Locate the cell with the specified text and output its (X, Y) center coordinate. 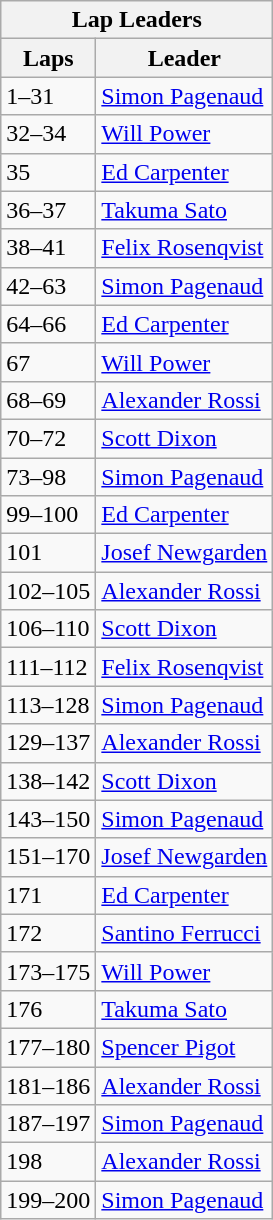
173–175 (48, 971)
129–137 (48, 743)
187–197 (48, 1124)
138–142 (48, 781)
42–63 (48, 286)
Leader (184, 58)
199–200 (48, 1200)
99–100 (48, 515)
177–180 (48, 1047)
176 (48, 1009)
Laps (48, 58)
102–105 (48, 591)
64–66 (48, 324)
Santino Ferrucci (184, 933)
198 (48, 1162)
32–34 (48, 134)
70–72 (48, 438)
181–186 (48, 1085)
171 (48, 895)
38–41 (48, 248)
68–69 (48, 400)
106–110 (48, 629)
Spencer Pigot (184, 1047)
73–98 (48, 477)
143–150 (48, 819)
111–112 (48, 667)
113–128 (48, 705)
36–37 (48, 210)
1–31 (48, 96)
101 (48, 553)
Lap Leaders (137, 20)
35 (48, 172)
67 (48, 362)
172 (48, 933)
151–170 (48, 857)
